Return [X, Y] of the center of cell containing provided text 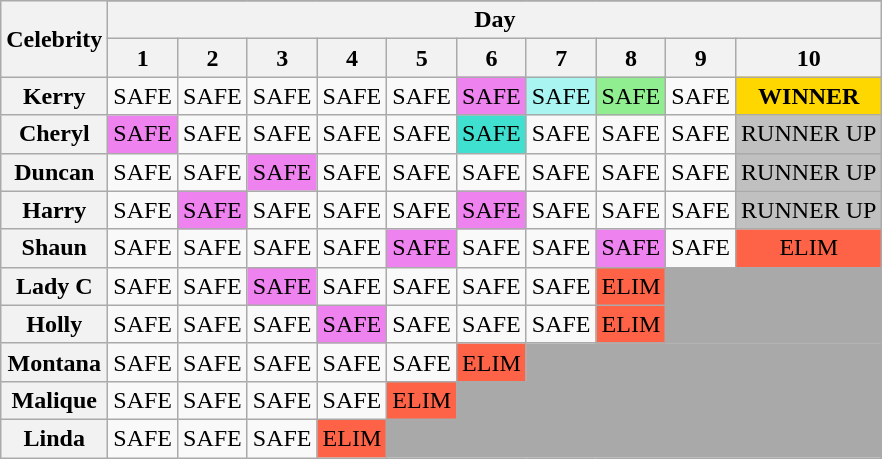
Cheryl [54, 134]
Lady C [54, 286]
Duncan [54, 172]
Montana [54, 362]
1 [143, 58]
10 [809, 58]
Shaun [54, 248]
WINNER [809, 96]
2 [213, 58]
Harry [54, 210]
6 [492, 58]
Day [495, 20]
5 [422, 58]
Kerry [54, 96]
4 [352, 58]
9 [701, 58]
Celebrity [54, 39]
8 [631, 58]
Linda [54, 438]
7 [561, 58]
Holly [54, 324]
Malique [54, 400]
3 [282, 58]
